Capture the cell that displays the provided text and extract its (x, y) central coordinate. 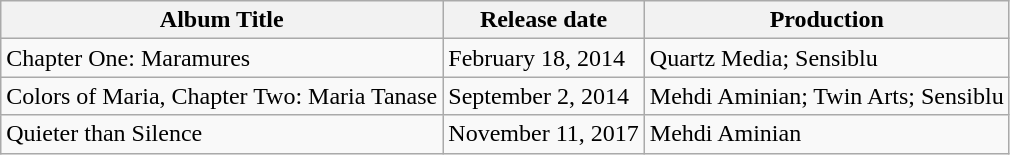
Album Title (222, 20)
November 11, 2017 (544, 134)
Quieter than Silence (222, 134)
Chapter One: Maramures (222, 58)
February 18, 2014 (544, 58)
Colors of Maria, Chapter Two: Maria Tanase (222, 96)
Mehdi Aminian; Twin Arts; Sensiblu (826, 96)
Production (826, 20)
Release date (544, 20)
September 2, 2014 (544, 96)
Mehdi Aminian (826, 134)
Quartz Media; Sensiblu (826, 58)
